Output the (X, Y) coordinate of the center of the cell containing the given text.  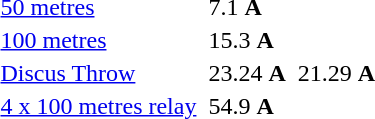
15.3 A (247, 40)
23.24 A (247, 73)
